Identify which cell holds the provided text, then report its [x, y] central coordinate. 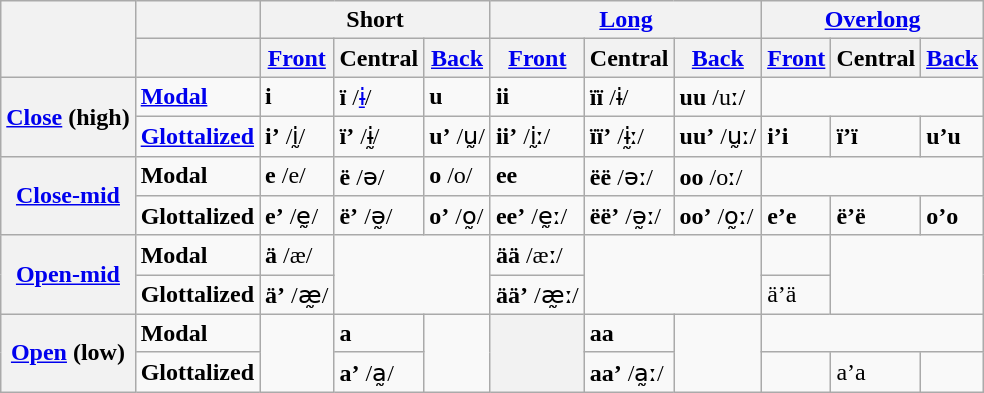
ä’ä [796, 295]
i’i [796, 136]
ï /ɨ/ [379, 97]
i [297, 97]
oo /oː/ [718, 176]
Short [376, 20]
ä’ /æ̰/ [297, 295]
Overlong [873, 20]
ë’ /ə̰/ [379, 216]
u’u [952, 136]
u’ /ṵ/ [458, 136]
ï’ï [876, 136]
oo’ /o̰ː/ [718, 216]
Close (high) [68, 116]
i’ /ḭ/ [297, 136]
a’a [876, 372]
Close-mid [68, 196]
o /o/ [458, 176]
ee’ /ḛː/ [537, 216]
Long [626, 20]
ë /ə/ [379, 176]
e’ /ḛ/ [297, 216]
ee [537, 176]
ï’ /ɨ̰/ [379, 136]
a [379, 333]
Open-mid [68, 274]
ëë’ /ə̰ː/ [629, 216]
a’ /a̰/ [379, 372]
ää’ /æ̰ː/ [537, 295]
uu /uː/ [718, 97]
aa [629, 333]
ïï /ɨ/ [629, 97]
ïï’ /ɨ̰ː/ [629, 136]
e’e [796, 216]
u [458, 97]
ëë /əː/ [629, 176]
o’o [952, 216]
ii’ /ḭː/ [537, 136]
ii [537, 97]
ää /æː/ [537, 255]
uu’ /ṵː/ [718, 136]
o’ /o̰/ [458, 216]
ë’ë [876, 216]
aa’ /a̰ː/ [629, 372]
e /e/ [297, 176]
ä /æ/ [297, 255]
Open (low) [68, 353]
